Find where the given text appears and provide that cell's center as [X, Y] coordinate. 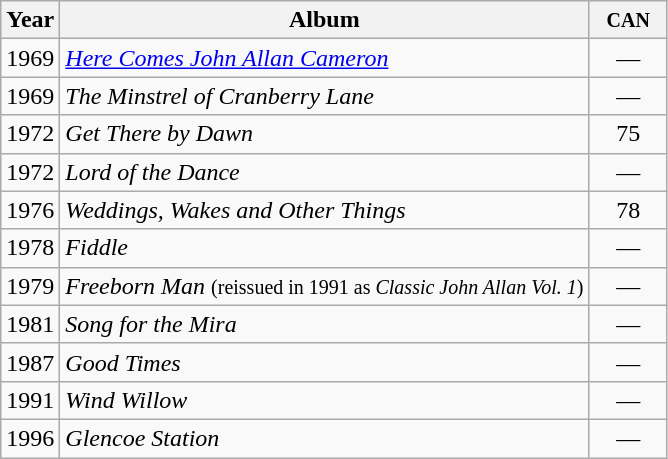
1976 [30, 210]
Here Comes John Allan Cameron [324, 58]
Wind Willow [324, 400]
Year [30, 20]
CAN [628, 20]
1987 [30, 362]
1979 [30, 286]
Lord of the Dance [324, 172]
Good Times [324, 362]
75 [628, 134]
1996 [30, 438]
1991 [30, 400]
1981 [30, 324]
Weddings, Wakes and Other Things [324, 210]
The Minstrel of Cranberry Lane [324, 96]
Album [324, 20]
Glencoe Station [324, 438]
Song for the Mira [324, 324]
1978 [30, 248]
Fiddle [324, 248]
Get There by Dawn [324, 134]
Freeborn Man (reissued in 1991 as Classic John Allan Vol. 1) [324, 286]
78 [628, 210]
